Find where the given text appears and provide that cell's center as [x, y] coordinate. 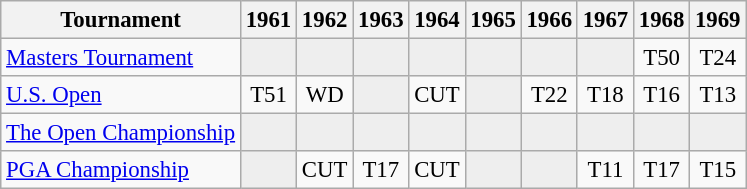
PGA Championship [121, 170]
1969 [718, 20]
The Open Championship [121, 133]
Tournament [121, 20]
T18 [605, 95]
T22 [549, 95]
WD [325, 95]
T11 [605, 170]
T24 [718, 58]
1963 [381, 20]
T51 [268, 95]
T13 [718, 95]
1966 [549, 20]
1961 [268, 20]
1962 [325, 20]
Masters Tournament [121, 58]
1965 [493, 20]
T15 [718, 170]
1967 [605, 20]
1964 [437, 20]
1968 [661, 20]
T50 [661, 58]
U.S. Open [121, 95]
T16 [661, 95]
